Scan for the cell matching the given text and deliver its (X, Y) coordinate at center. 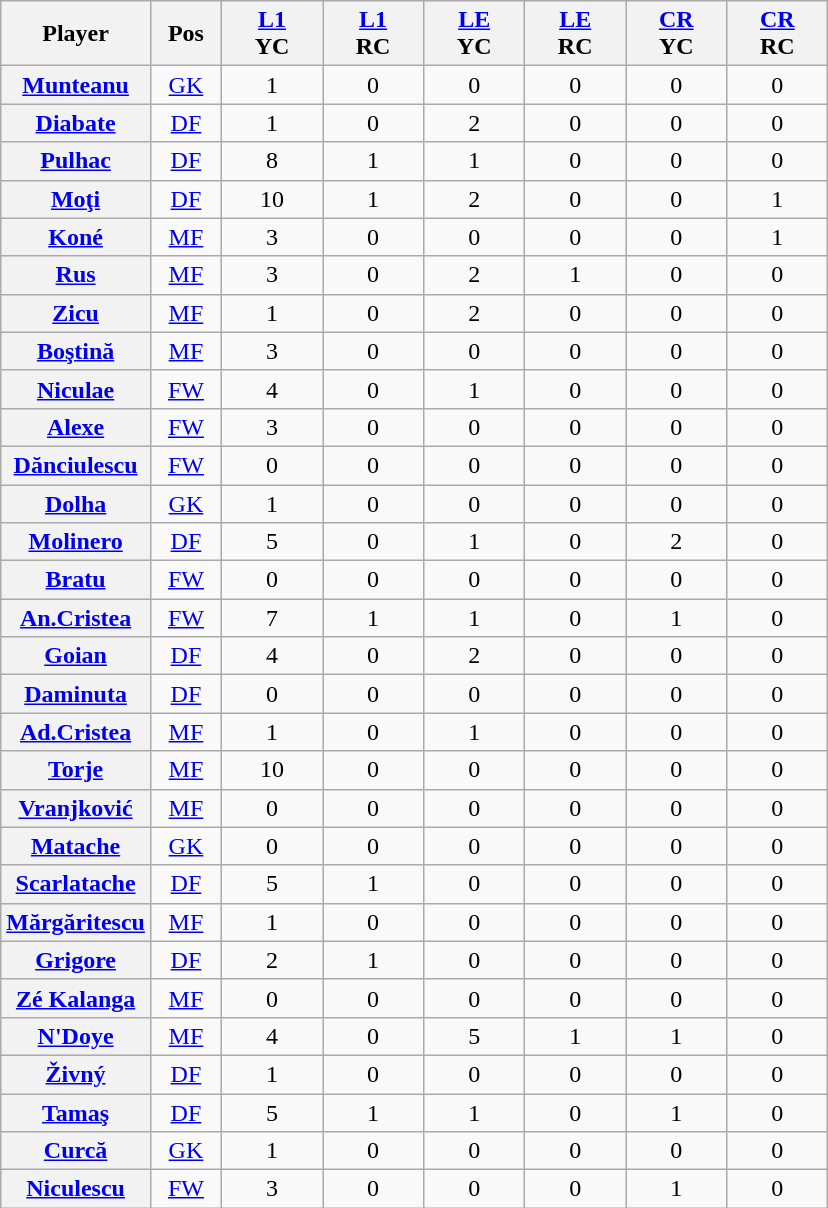
Tamaş (76, 1113)
An.Cristea (76, 618)
Zicu (76, 313)
Živný (76, 1074)
Ad.Cristea (76, 732)
Koné (76, 237)
Daminuta (76, 694)
L1 RC (374, 34)
Pos (186, 34)
Goian (76, 656)
Pulhac (76, 161)
Alexe (76, 427)
Diabate (76, 123)
N'Doye (76, 1036)
Molinero (76, 542)
8 (272, 161)
Bratu (76, 580)
Niculae (76, 389)
Mărgăritescu (76, 922)
7 (272, 618)
Rus (76, 275)
Boştină (76, 351)
L1 YC (272, 34)
Torje (76, 770)
Grigore (76, 960)
LE RC (576, 34)
Moţi (76, 199)
Curcă (76, 1151)
Dănciulescu (76, 465)
CR RC (778, 34)
Vranjković (76, 808)
Munteanu (76, 85)
Dolha (76, 503)
Matache (76, 846)
Scarlatache (76, 884)
Player (76, 34)
CR YC (676, 34)
Zé Kalanga (76, 998)
Niculescu (76, 1189)
LE YC (474, 34)
